Find where the given text appears and provide that cell's center as [X, Y] coordinate. 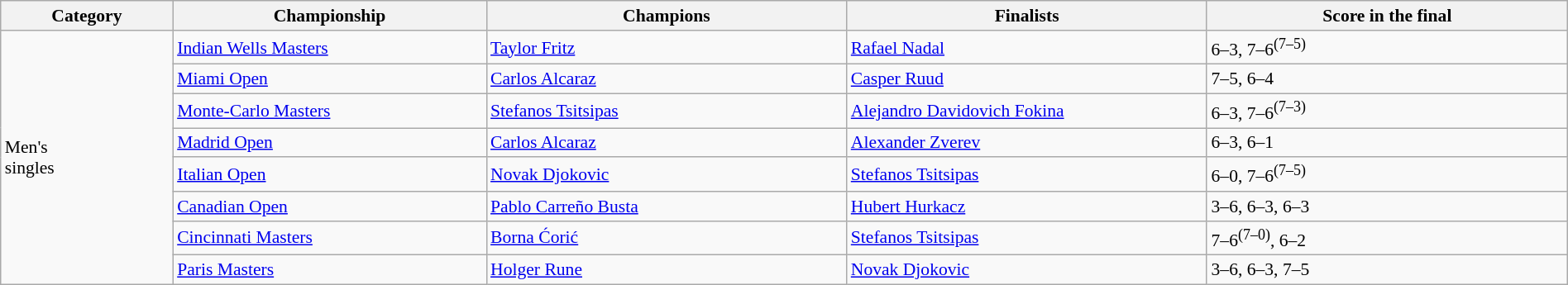
Pablo Carreño Busta [667, 207]
7–5, 6–4 [1387, 79]
7–6(7–0), 6–2 [1387, 238]
Score in the final [1387, 16]
Championship [329, 16]
Paris Masters [329, 270]
Alejandro Davidovich Fokina [1027, 111]
Men'ssingles [87, 158]
Madrid Open [329, 143]
Casper Ruud [1027, 79]
6–0, 7–6(7–5) [1387, 175]
Category [87, 16]
Rafael Nadal [1027, 48]
3–6, 6–3, 7–5 [1387, 270]
Taylor Fritz [667, 48]
Monte-Carlo Masters [329, 111]
Borna Ćorić [667, 238]
3–6, 6–3, 6–3 [1387, 207]
Holger Rune [667, 270]
Cincinnati Masters [329, 238]
6–3, 7–6(7–5) [1387, 48]
Alexander Zverev [1027, 143]
Finalists [1027, 16]
Hubert Hurkacz [1027, 207]
Champions [667, 16]
Italian Open [329, 175]
6–3, 7–6(7–3) [1387, 111]
Canadian Open [329, 207]
6–3, 6–1 [1387, 143]
Indian Wells Masters [329, 48]
Miami Open [329, 79]
